Return (X, Y) of the center of cell containing provided text 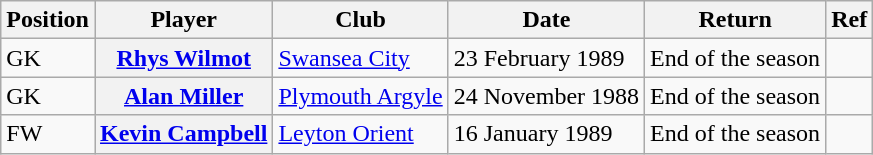
Kevin Campbell (183, 134)
Position (48, 20)
16 January 1989 (546, 134)
FW (48, 134)
Alan Miller (183, 96)
Club (360, 20)
Rhys Wilmot (183, 58)
Player (183, 20)
Return (736, 20)
23 February 1989 (546, 58)
Swansea City (360, 58)
Plymouth Argyle (360, 96)
Date (546, 20)
Ref (850, 20)
Leyton Orient (360, 134)
24 November 1988 (546, 96)
